Output the (x, y) coordinate of the center of the cell containing the given text.  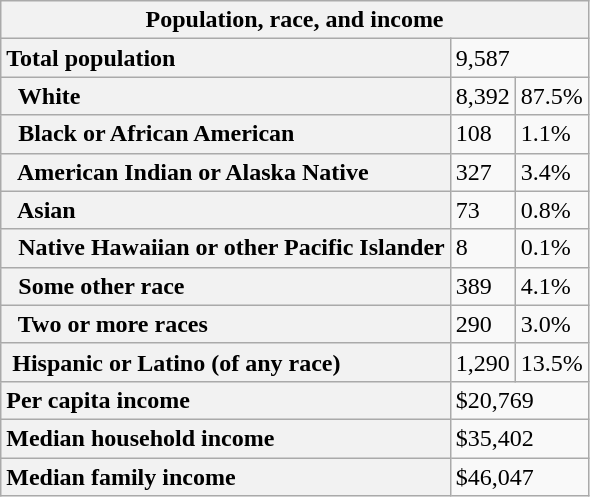
Native Hawaiian or other Pacific Islander (226, 248)
13.5% (552, 362)
3.4% (552, 172)
389 (482, 286)
Population, race, and income (295, 20)
Median family income (226, 477)
Median household income (226, 438)
$46,047 (519, 477)
1,290 (482, 362)
73 (482, 210)
1.1% (552, 134)
Black or African American (226, 134)
0.8% (552, 210)
White (226, 96)
9,587 (519, 58)
American Indian or Alaska Native (226, 172)
$35,402 (519, 438)
290 (482, 324)
Two or more races (226, 324)
327 (482, 172)
108 (482, 134)
8,392 (482, 96)
Hispanic or Latino (of any race) (226, 362)
Some other race (226, 286)
Per capita income (226, 400)
$20,769 (519, 400)
Asian (226, 210)
8 (482, 248)
Total population (226, 58)
3.0% (552, 324)
0.1% (552, 248)
87.5% (552, 96)
4.1% (552, 286)
